Return (X, Y) of the center of cell containing provided text 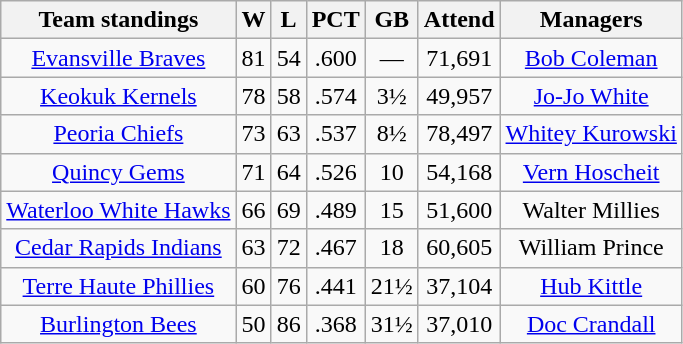
50 (254, 324)
.574 (336, 96)
Bob Coleman (591, 58)
— (392, 58)
Managers (591, 20)
76 (288, 286)
18 (392, 248)
Quincy Gems (118, 172)
71,691 (459, 58)
W (254, 20)
31½ (392, 324)
66 (254, 210)
.467 (336, 248)
60 (254, 286)
Burlington Bees (118, 324)
54 (288, 58)
.489 (336, 210)
78 (254, 96)
71 (254, 172)
Jo-Jo White (591, 96)
49,957 (459, 96)
21½ (392, 286)
81 (254, 58)
Hub Kittle (591, 286)
37,104 (459, 286)
51,600 (459, 210)
69 (288, 210)
15 (392, 210)
8½ (392, 134)
PCT (336, 20)
73 (254, 134)
3½ (392, 96)
.537 (336, 134)
Peoria Chiefs (118, 134)
60,605 (459, 248)
Evansville Braves (118, 58)
37,010 (459, 324)
Whitey Kurowski (591, 134)
GB (392, 20)
Walter Millies (591, 210)
William Prince (591, 248)
Doc Crandall (591, 324)
Keokuk Kernels (118, 96)
.441 (336, 286)
Cedar Rapids Indians (118, 248)
78,497 (459, 134)
64 (288, 172)
.368 (336, 324)
.526 (336, 172)
Waterloo White Hawks (118, 210)
86 (288, 324)
58 (288, 96)
Attend (459, 20)
72 (288, 248)
54,168 (459, 172)
Team standings (118, 20)
Vern Hoscheit (591, 172)
L (288, 20)
.600 (336, 58)
10 (392, 172)
Terre Haute Phillies (118, 286)
